Pinpoint the cell where the given text exists, returning its [x, y] midpoint coordinate. 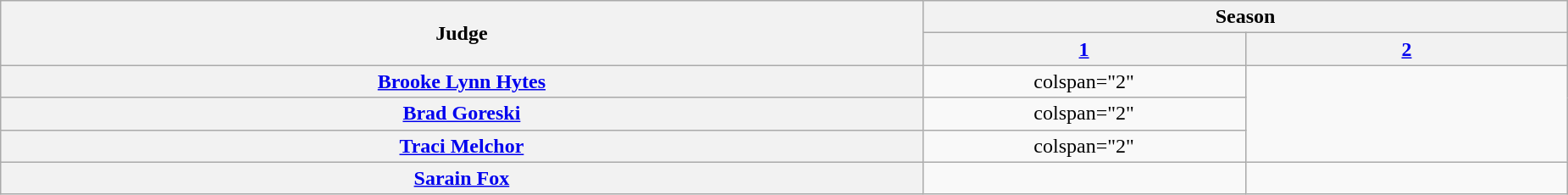
Sarain Fox [462, 178]
Judge [462, 33]
Brad Goreski [462, 114]
Season [1245, 17]
1 [1084, 49]
2 [1406, 49]
Traci Melchor [462, 146]
Brooke Lynn Hytes [462, 81]
